Return the [x, y] coordinate for the center point of the cell that contains the specified text.  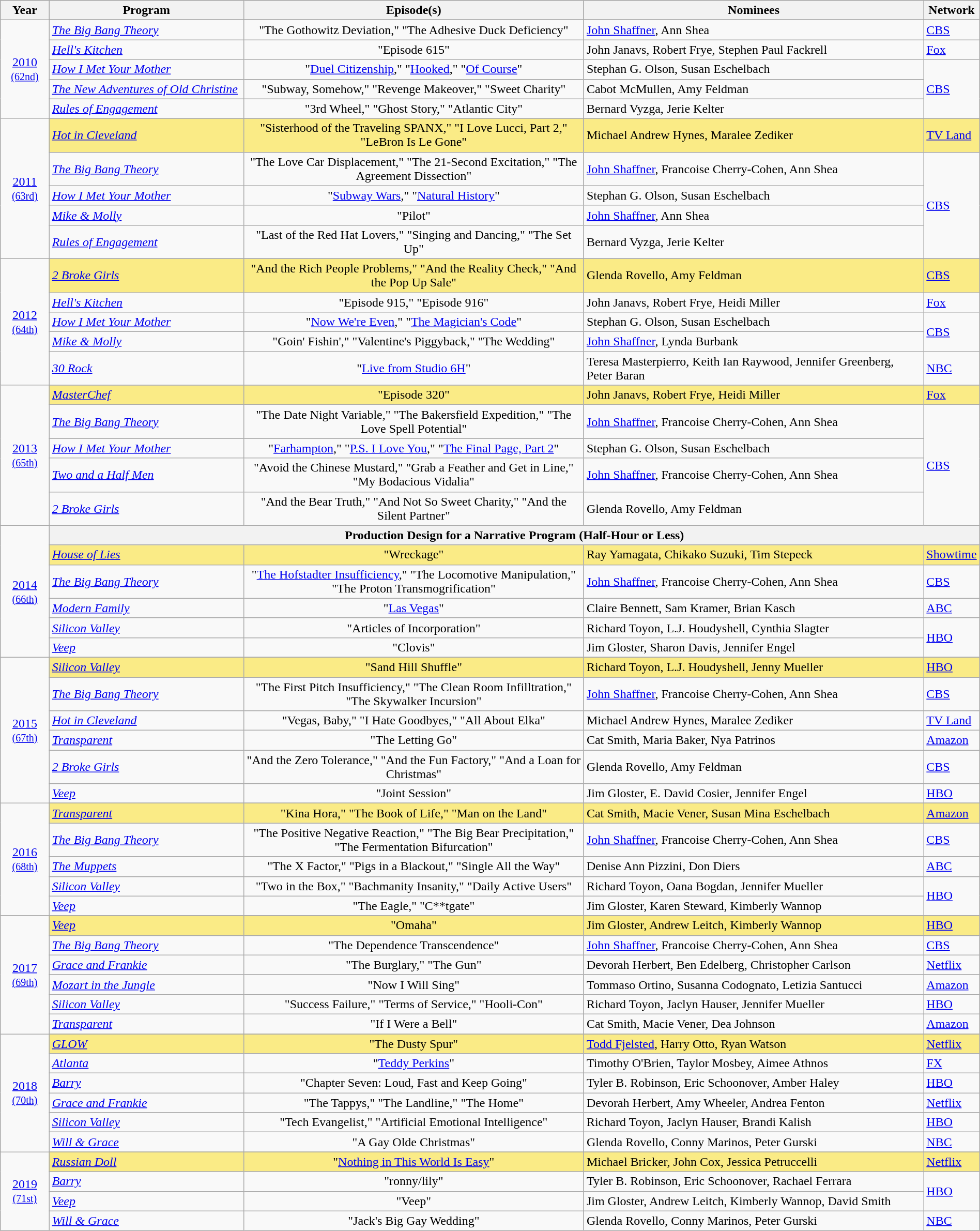
Todd Fjelsted, Harry Otto, Ryan Watson [754, 1044]
2010(62nd) [25, 69]
"Now We're Even," "The Magician's Code" [414, 322]
Modern Family [146, 608]
"The Hofstadter Insufficiency," "The Locomotive Manipulation," "The Proton Transmogrification" [414, 581]
Jim Gloster, E. David Cosier, Jennifer Engel [754, 794]
2015(67th) [25, 730]
"Success Failure," "Terms of Service," "Hooli-Con" [414, 1004]
"Teddy Perkins" [414, 1063]
2011(63rd) [25, 188]
Richard Toyon, Jaclyn Hauser, Brandi Kalish [754, 1122]
Network [952, 10]
2019(71st) [25, 1191]
"The Burglary," "The Gun" [414, 965]
"Nothing in This World Is Easy" [414, 1162]
"Last of the Red Hat Lovers," "Singing and Dancing," "The Set Up" [414, 242]
Michael Bricker, John Cox, Jessica Petruccelli [754, 1162]
Richard Toyon, L.J. Houdyshell, Cynthia Slagter [754, 628]
Jim Gloster, Andrew Leitch, Kimberly Wannop [754, 925]
"And the Zero Tolerance," "And the Fun Factory," "And a Loan for Christmas" [414, 767]
"A Gay Olde Christmas" [414, 1142]
Tommaso Ortino, Susanna Codognato, Letizia Santucci [754, 984]
"The Positive Negative Reaction," "The Big Bear Precipitation," "The Fermentation Bifurcation" [414, 840]
"Live from Studio 6H" [414, 368]
"And the Rich People Problems," "And the Reality Check," "And the Pop Up Sale" [414, 275]
Jim Gloster, Sharon Davis, Jennifer Engel [754, 647]
Nominees [754, 10]
"The Love Car Displacement," "The 21-Second Excitation," "The Agreement Dissection" [414, 169]
Tyler B. Robinson, Eric Schoonover, Amber Haley [754, 1083]
2014(66th) [25, 591]
"Avoid the Chinese Mustard," "Grab a Feather and Get in Line," "My Bodacious Vidalia" [414, 475]
Richard Toyon, Jaclyn Hauser, Jennifer Mueller [754, 1004]
"The Letting Go" [414, 740]
"Duel Citizenship," "Hooked," "Of Course" [414, 69]
Devorah Herbert, Amy Wheeler, Andrea Fenton [754, 1103]
John Shaffner, Lynda Burbank [754, 342]
"The Dependence Transcendence" [414, 945]
Episode(s) [414, 10]
Cat Smith, Maria Baker, Nya Patrinos [754, 740]
"Now I Will Sing" [414, 984]
Jim Gloster, Karen Steward, Kimberly Wannop [754, 906]
"The X Factor," "Pigs in a Blackout," "Single All the Way" [414, 867]
"Omaha" [414, 925]
"The Tappys," "The Landline," "The Home" [414, 1103]
Year [25, 10]
"Jack's Big Gay Wedding" [414, 1221]
MasterChef [146, 395]
"Episode 320" [414, 395]
Cat Smith, Macie Vener, Susan Mina Eschelbach [754, 813]
2017(69th) [25, 975]
2012(64th) [25, 322]
"Chapter Seven: Loud, Fast and Keep Going" [414, 1083]
"Las Vegas" [414, 608]
Russian Doll [146, 1162]
Cat Smith, Macie Vener, Dea Johnson [754, 1024]
"Subway, Somehow," "Revenge Makeover," "Sweet Charity" [414, 89]
Timothy O'Brien, Taylor Mosbey, Aimee Athnos [754, 1063]
The New Adventures of Old Christine [146, 89]
"Sand Hill Shuffle" [414, 667]
"3rd Wheel," "Ghost Story," "Atlantic City" [414, 109]
"Vegas, Baby," "I Hate Goodbyes," "All About Elka" [414, 721]
Showtime [952, 555]
"The Gothowitz Deviation," "The Adhesive Duck Deficiency" [414, 30]
"The Date Night Variable," "The Bakersfield Expedition," "The Love Spell Potential" [414, 422]
"Subway Wars," "Natural History" [414, 195]
"Kina Hora," "The Book of Life," "Man on the Land" [414, 813]
2013(65th) [25, 455]
"Tech Evangelist," "Artificial Emotional Intelligence" [414, 1122]
Denise Ann Pizzini, Don Diers [754, 867]
Program [146, 10]
Atlanta [146, 1063]
"If I Were a Bell" [414, 1024]
Production Design for a Narrative Program (Half-Hour or Less) [514, 535]
The Muppets [146, 867]
Richard Toyon, Oana Bogdan, Jennifer Mueller [754, 886]
"Pilot" [414, 215]
"Veep" [414, 1201]
"Episode 615" [414, 50]
"ronny/lily" [414, 1181]
"The Dusty Spur" [414, 1044]
FX [952, 1063]
"Two in the Box," "Bachmanity Insanity," "Daily Active Users" [414, 886]
"Clovis" [414, 647]
"The Eagle," "C**tgate" [414, 906]
Mozart in the Jungle [146, 984]
Claire Bennett, Sam Kramer, Brian Kasch [754, 608]
"Articles of Incorporation" [414, 628]
"Wreckage" [414, 555]
"Episode 915," "Episode 916" [414, 302]
"And the Bear Truth," "And Not So Sweet Charity," "And the Silent Partner" [414, 509]
GLOW [146, 1044]
Ray Yamagata, Chikako Suzuki, Tim Stepeck [754, 555]
"Goin' Fishin'," "Valentine's Piggyback," "The Wedding" [414, 342]
"Farhampton," "P.S. I Love You," "The Final Page, Part 2" [414, 448]
2016(68th) [25, 859]
Jim Gloster, Andrew Leitch, Kimberly Wannop, David Smith [754, 1201]
Richard Toyon, L.J. Houdyshell, Jenny Mueller [754, 667]
Devorah Herbert, Ben Edelberg, Christopher Carlson [754, 965]
"Joint Session" [414, 794]
House of Lies [146, 555]
John Janavs, Robert Frye, Stephen Paul Fackrell [754, 50]
Two and a Half Men [146, 475]
2018(70th) [25, 1093]
30 Rock [146, 368]
"The First Pitch Insufficiency," "The Clean Room Infilltration," "The Skywalker Incursion" [414, 694]
Teresa Masterpierro, Keith Ian Raywood, Jennifer Greenberg, Peter Baran [754, 368]
Cabot McMullen, Amy Feldman [754, 89]
Tyler B. Robinson, Eric Schoonover, Rachael Ferrara [754, 1181]
"Sisterhood of the Traveling SPANX," "I Love Lucci, Part 2," "LeBron Is Le Gone" [414, 135]
